Provide the (x, y) coordinate of the cell's center where the given text is located.  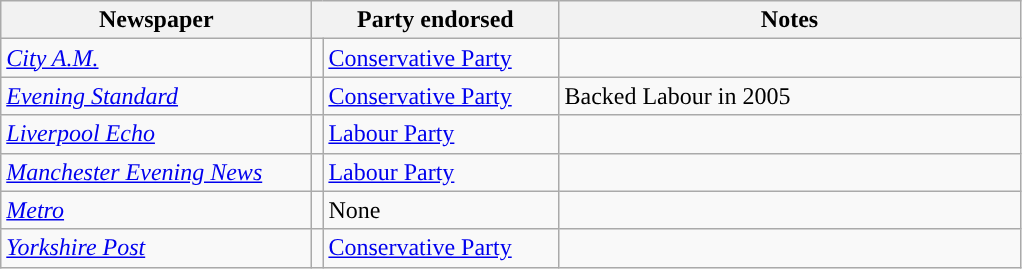
Manchester Evening News (156, 172)
Evening Standard (156, 96)
City A.M. (156, 58)
Newspaper (156, 20)
Backed Labour in 2005 (790, 96)
Notes (790, 20)
None (441, 210)
Liverpool Echo (156, 134)
Party endorsed (436, 20)
Metro (156, 210)
Yorkshire Post (156, 248)
